Find where the given text appears and provide that cell's center as [x, y] coordinate. 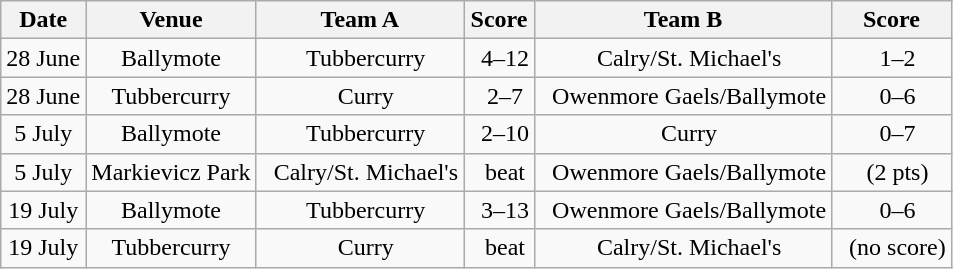
Markievicz Park [171, 172]
(no score) [892, 248]
2–10 [500, 134]
Team B [684, 20]
3–13 [500, 210]
1–2 [892, 58]
4–12 [500, 58]
Venue [171, 20]
2–7 [500, 96]
(2 pts) [892, 172]
Date [44, 20]
0–7 [892, 134]
Team A [360, 20]
